Capture the cell that displays the provided text and extract its (x, y) central coordinate. 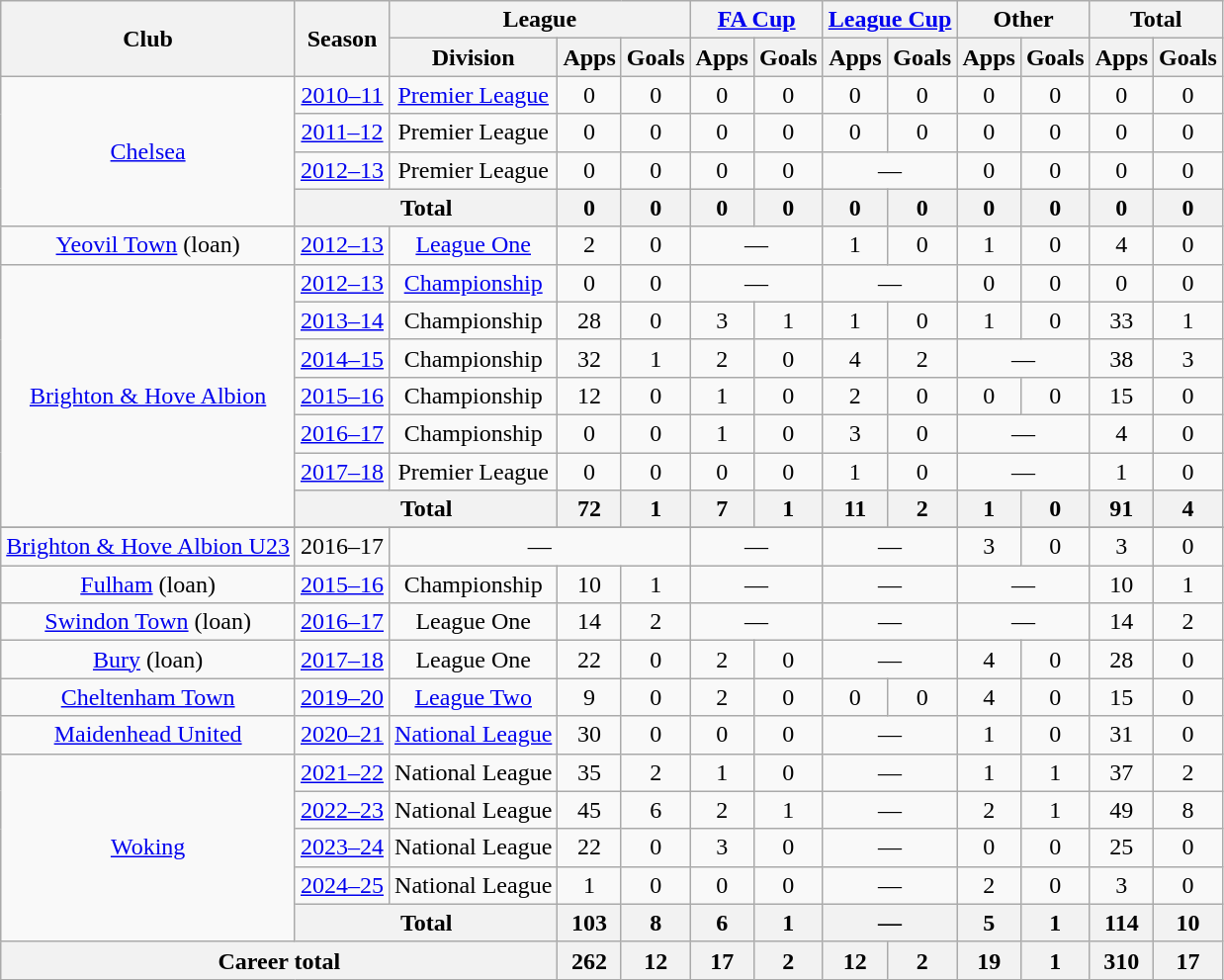
2010–11 (342, 95)
Yeovil Town (loan) (148, 245)
Division (474, 57)
7 (722, 509)
103 (589, 923)
Season (342, 39)
Fulham (loan) (148, 584)
33 (1121, 320)
League Cup (890, 20)
32 (589, 358)
2020–21 (342, 735)
262 (589, 960)
2013–14 (342, 320)
49 (1121, 810)
2014–15 (342, 358)
Brighton & Hove Albion U23 (148, 547)
35 (589, 772)
30 (589, 735)
11 (854, 509)
Other (1023, 20)
Swindon Town (loan) (148, 622)
2023–24 (342, 847)
Maidenhead United (148, 735)
Cheltenham Town (148, 697)
League Two (474, 697)
19 (989, 960)
2011–12 (342, 133)
League (540, 20)
310 (1121, 960)
91 (1121, 509)
2022–23 (342, 810)
114 (1121, 923)
38 (1121, 358)
Woking (148, 847)
2024–25 (342, 885)
25 (1121, 847)
FA Cup (756, 20)
Club (148, 39)
5 (989, 923)
Brighton & Hove Albion (148, 396)
Chelsea (148, 151)
45 (589, 810)
31 (1121, 735)
37 (1121, 772)
2019–20 (342, 697)
72 (589, 509)
9 (589, 697)
Bury (loan) (148, 660)
Career total (279, 960)
2021–22 (342, 772)
